Find where the given text appears and provide that cell's center as (x, y) coordinate. 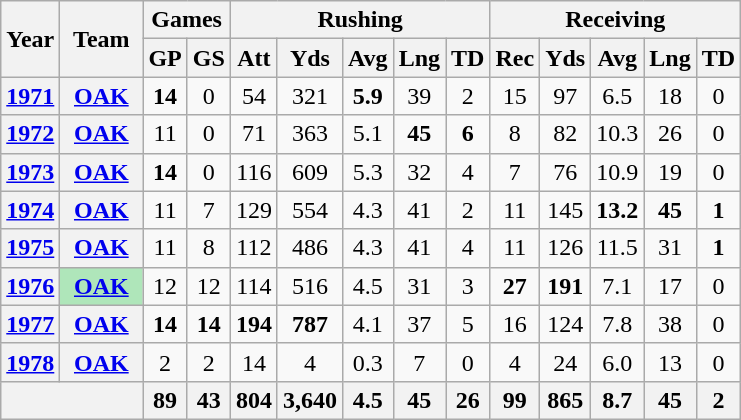
321 (310, 96)
99 (515, 400)
19 (670, 172)
145 (566, 210)
1972 (30, 134)
609 (310, 172)
24 (566, 362)
865 (566, 400)
5.3 (368, 172)
1975 (30, 248)
1971 (30, 96)
0.3 (368, 362)
516 (310, 286)
54 (254, 96)
129 (254, 210)
38 (670, 324)
7.8 (618, 324)
116 (254, 172)
Games (186, 20)
15 (515, 96)
18 (670, 96)
363 (310, 134)
13 (670, 362)
3 (468, 286)
7.1 (618, 286)
16 (515, 324)
6.5 (618, 96)
114 (254, 286)
804 (254, 400)
5.1 (368, 134)
5.9 (368, 96)
124 (566, 324)
32 (419, 172)
89 (165, 400)
554 (310, 210)
97 (566, 96)
191 (566, 286)
39 (419, 96)
Rushing (360, 20)
76 (566, 172)
Receiving (616, 20)
37 (419, 324)
13.2 (618, 210)
27 (515, 286)
Year (30, 39)
1976 (30, 286)
126 (566, 248)
1978 (30, 362)
3,640 (310, 400)
10.3 (618, 134)
GP (165, 58)
4.1 (368, 324)
194 (254, 324)
17 (670, 286)
43 (208, 400)
Att (254, 58)
787 (310, 324)
Team (102, 39)
71 (254, 134)
11.5 (618, 248)
1977 (30, 324)
112 (254, 248)
1974 (30, 210)
1973 (30, 172)
10.9 (618, 172)
486 (310, 248)
6.0 (618, 362)
Rec (515, 58)
8.7 (618, 400)
6 (468, 134)
GS (208, 58)
82 (566, 134)
5 (468, 324)
